Locate the cell with the specified text and output its (X, Y) center coordinate. 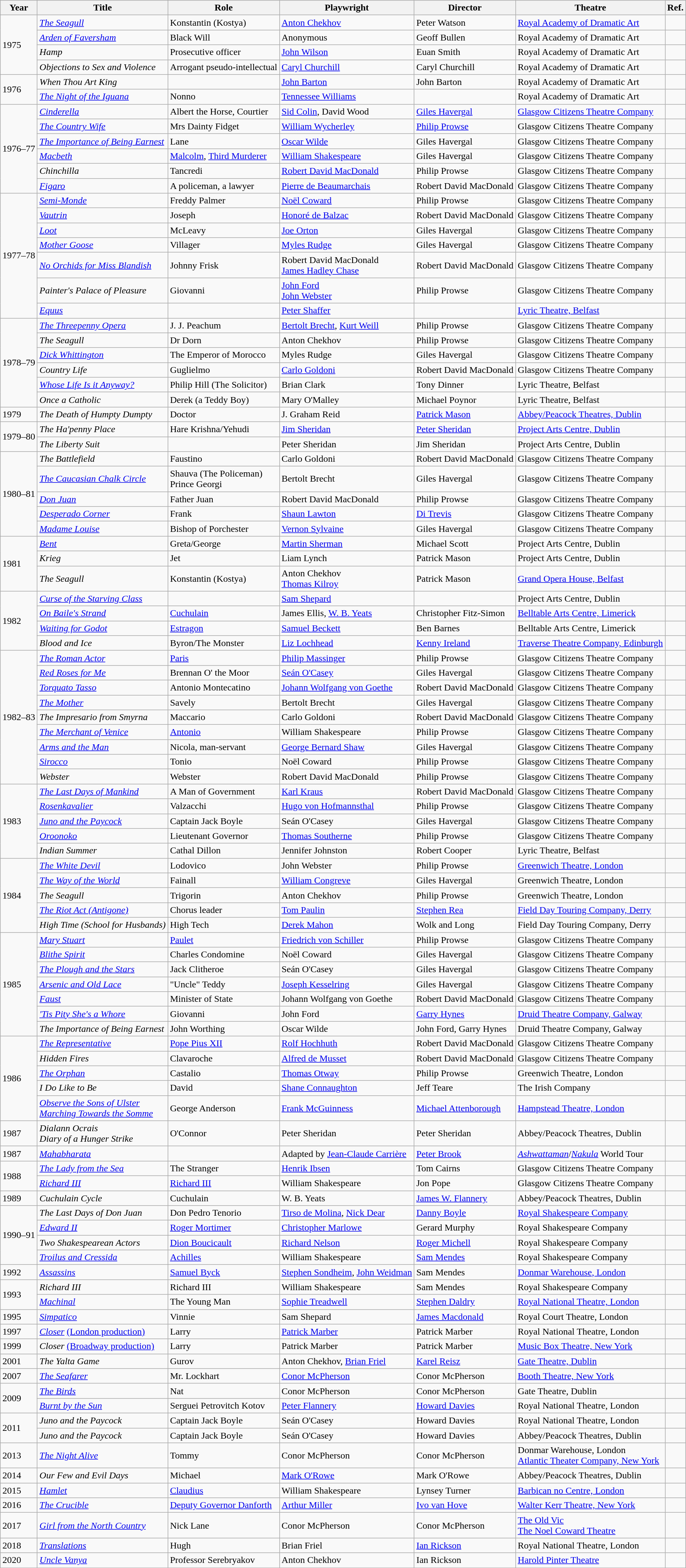
Malcolm, Third Murderer (224, 156)
Faust (103, 999)
Byron/The Monster (224, 643)
Sophie Treadwell (347, 1302)
A policeman, a lawyer (224, 186)
High Time (School for Husbands) (103, 925)
Tirso de Molina, Nick Dear (347, 1213)
Closer (London production) (103, 1331)
The Orphan (103, 1073)
Tom Cairns (465, 1168)
Theatre (591, 8)
The Stranger (224, 1168)
Thomas Otway (347, 1073)
Vernon Sylvaine (347, 529)
Playwright (347, 8)
No Orchids for Miss Blandish (103, 265)
Estragon (224, 628)
Vautrin (103, 215)
2014 (19, 1476)
Joseph Kesselring (347, 984)
1975 (19, 45)
Bertolt Brecht, Kurt Weill (347, 325)
The Battlefield (103, 459)
'Tis Pity She's a Whore (103, 1014)
Objections to Sex and Violence (103, 67)
The Liberty Suit (103, 444)
Stephen Daldry (465, 1302)
The Death of Humpty Dumpty (103, 414)
Hare Krishna/Yehudi (224, 429)
Semi-Monde (103, 201)
Peter Shaffer (347, 311)
Hampstead Theatre, London (591, 1108)
Faustino (224, 459)
2011 (19, 1428)
Gerard Murphy (465, 1228)
Jeff Teare (465, 1088)
Doctor (224, 414)
Ref. (675, 8)
2020 (19, 1560)
1989 (19, 1198)
Dialann Ocrais Diary of a Hunger Strike (103, 1133)
Philip Massinger (347, 658)
A Man of Government (224, 791)
John Ford, Garry Hynes (465, 1029)
2009 (19, 1398)
Harold Pinter Theatre (591, 1560)
Burnt by the Sun (103, 1406)
Ashwattaman/Nakula World Tour (591, 1153)
High Tech (224, 925)
2015 (19, 1490)
Waiting for Godot (103, 628)
Freddy Palmer (224, 201)
Michael Scott (465, 544)
1976–77 (19, 148)
Chinchilla (103, 171)
Paulet (224, 939)
John Webster (347, 865)
Savely (224, 703)
1976 (19, 89)
Curse of the Starving Class (103, 599)
Castalio (224, 1073)
The Irish Company (591, 1088)
Don Pedro Tenorio (224, 1213)
Lynsey Turner (465, 1490)
Dr Dorn (224, 340)
George Bernard Shaw (347, 747)
Karel Reisz (465, 1361)
Di Trevis (465, 514)
Hidden Fires (103, 1058)
Donmar Warehouse, LondonAtlantic Theater Company, New York (591, 1456)
Arsenic and Old Lace (103, 984)
Brian Clark (347, 385)
1984 (19, 895)
Alfred de Musset (347, 1058)
1988 (19, 1176)
Music Box Theatre, New York (591, 1346)
Girl from the North Country (103, 1525)
Serguei Petrovitch Kotov (224, 1406)
The Night of the Iguana (103, 97)
Garry Hynes (465, 1014)
Dick Whittington (103, 355)
Tancredi (224, 171)
1982–83 (19, 717)
1983 (19, 821)
Don Juan (103, 499)
Valzacchi (224, 806)
Peter Watson (465, 23)
Jet (224, 558)
Year (19, 8)
Lieutenant Governor (224, 836)
Donmar Warehouse, London (591, 1272)
Jennifer Johnston (347, 851)
Troilus and Cressida (103, 1257)
Kenny Ireland (465, 643)
Anton Chekhov, Brian Friel (347, 1361)
Ivo van Hove (465, 1505)
Figaro (103, 186)
Tennessee Williams (347, 97)
Assassins (103, 1272)
The Old VicThe Noel Coward Theatre (591, 1525)
Antonio Montecatino (224, 687)
Albert the Horse, Courtier (224, 111)
Derek (a Teddy Boy) (224, 399)
Blood and Ice (103, 643)
Indian Summer (103, 851)
1979–80 (19, 436)
Brennan O' the Moor (224, 673)
The Birds (103, 1391)
Anton Chekhov Thomas Kilroy (347, 578)
Brian Friel (347, 1545)
Vinnie (224, 1317)
Peter Flannery (347, 1406)
Mother Goose (103, 245)
Antonio (224, 732)
Director (465, 8)
The Ha'penny Place (103, 429)
"Uncle" Teddy (224, 984)
The Caucasian Chalk Circle (103, 479)
Arms and the Man (103, 747)
Walter Kerr Theatre, New York (591, 1505)
The Way of the World (103, 880)
Achilles (224, 1257)
Johnny Frisk (224, 265)
2001 (19, 1361)
Karl Kraus (347, 791)
Cinderella (103, 111)
1995 (19, 1317)
The Merchant of Venice (103, 732)
1977–78 (19, 256)
Tony Dinner (465, 385)
Charles Condomine (224, 955)
The Last Days of Don Juan (103, 1213)
The Night Alive (103, 1456)
Two Shakespearean Actors (103, 1243)
1982 (19, 621)
Desperado Corner (103, 514)
Mr. Lockhart (224, 1376)
Nonno (224, 97)
Henrik Ibsen (347, 1168)
Hugh (224, 1545)
W. B. Yeats (347, 1198)
Professor Serebryakov (224, 1560)
Royal Court Theatre, London (591, 1317)
1981 (19, 563)
The Representative (103, 1044)
Robert David MacDonald James Hadley Chase (347, 265)
Robert Cooper (465, 851)
Prosecutive officer (224, 52)
2007 (19, 1376)
When Thou Art King (103, 82)
1990–91 (19, 1235)
The Threepenny Opera (103, 325)
Krieg (103, 558)
Gurov (224, 1361)
Country Life (103, 370)
Claudius (224, 1490)
Ben Barnes (465, 628)
Red Roses for Me (103, 673)
James Ellis, W. B. Yeats (347, 613)
Edward II (103, 1228)
Fainall (224, 880)
Dion Boucicault (224, 1243)
Greta/George (224, 544)
1997 (19, 1331)
Sirocco (103, 762)
Barbican no Centre, London (591, 1490)
Simpatico (103, 1317)
Deputy Governor Danforth (224, 1505)
I Do Like to Be (103, 1088)
Danny Boyle (465, 1213)
Liz Lochhead (347, 643)
David (224, 1088)
The Emperor of Morocco (224, 355)
Bent (103, 544)
James Macdonald (465, 1317)
Hamp (103, 52)
Michael Poynor (465, 399)
Role (224, 8)
On Baile's Strand (103, 613)
Whose Life Is it Anyway? (103, 385)
Booth Theatre, New York (591, 1376)
William Congreve (347, 880)
Joseph (224, 215)
Roger Mortimer (224, 1228)
Wolk and Long (465, 925)
Our Few and Evil Days (103, 1476)
Christopher Fitz-Simon (465, 613)
William Wycherley (347, 126)
McLeavy (224, 230)
Sid Colin, David Wood (347, 111)
Madame Louise (103, 529)
Lodovico (224, 865)
Roger Michell (465, 1243)
1985 (19, 984)
1979 (19, 414)
2013 (19, 1456)
J. Graham Reid (347, 414)
John Ford (347, 1014)
Friedrich von Schiller (347, 939)
Lane (224, 141)
Father Juan (224, 499)
The Roman Actor (103, 658)
George Anderson (224, 1108)
Equus (103, 311)
Blithe Spirit (103, 955)
Peter Brook (465, 1153)
The Seafarer (103, 1376)
Stephen Rea (465, 910)
Rosenkavalier (103, 806)
Michael (224, 1476)
Tom Paulin (347, 910)
The Yalta Game (103, 1361)
Jon Pope (465, 1183)
The Last Days of Mankind (103, 791)
Translations (103, 1545)
1978–79 (19, 362)
Christopher Marlowe (347, 1228)
Pope Pius XII (224, 1044)
1986 (19, 1079)
Geoff Bullen (465, 37)
The Country Wife (103, 126)
Nick Lane (224, 1525)
Euan Smith (465, 52)
Chorus leader (224, 910)
Arrogant pseudo-intellectual (224, 67)
Jack Clitheroe (224, 969)
Martin Sherman (347, 544)
Oroonoko (103, 836)
Mary O'Malley (347, 399)
Samuel Byck (224, 1272)
Honoré de Balzac (347, 215)
Mrs Dainty Fidget (224, 126)
The White Devil (103, 865)
Minister of State (224, 999)
The Riot Act (Antigone) (103, 910)
Torquato Tasso (103, 687)
Painter's Palace of Pleasure (103, 291)
Once a Catholic (103, 399)
Observe the Sons of Ulster Marching Towards the Somme (103, 1108)
J. J. Peachum (224, 325)
1999 (19, 1346)
Pierre de Beaumarchais (347, 186)
Macbeth (103, 156)
1993 (19, 1294)
2016 (19, 1505)
Philip Hill (The Solicitor) (224, 385)
Rolf Hochhuth (347, 1044)
Bishop of Porchester (224, 529)
Clavaroche (224, 1058)
Hugo von Hofmannsthal (347, 806)
Frank (224, 514)
Machinal (103, 1302)
Mary Stuart (103, 939)
Tommy (224, 1456)
The Plough and the Stars (103, 969)
Traverse Theatre Company, Edinburgh (591, 643)
Cathal Dillon (224, 851)
Mahabharata (103, 1153)
The Young Man (224, 1302)
Frank McGuinness (347, 1108)
John Wilson (347, 52)
Tonio (224, 762)
Title (103, 8)
Villager (224, 245)
Trigorin (224, 895)
Loot (103, 230)
2018 (19, 1545)
Shaun Lawton (347, 514)
Cuchulain Cycle (103, 1198)
Uncle Vanya (103, 1560)
Arthur Miller (347, 1505)
Paris (224, 658)
Shane Connaughton (347, 1088)
John Ford John Webster (347, 291)
Samuel Beckett (347, 628)
Nat (224, 1391)
The Lady from the Sea (103, 1168)
John Worthing (224, 1029)
Joe Orton (347, 230)
Maccario (224, 717)
Hamlet (103, 1490)
James W. Flannery (465, 1198)
The Mother (103, 703)
Michael Attenborough (465, 1108)
Closer (Broadway production) (103, 1346)
Richard Nelson (347, 1243)
Black Will (224, 37)
Thomas Southerne (347, 836)
Nicola, man-servant (224, 747)
Liam Lynch (347, 558)
Derek Mahon (347, 925)
The Impresario from Smyrna (103, 717)
Anonymous (347, 37)
Shauva (The Policeman) Prince Georgi (224, 479)
1992 (19, 1272)
1980–81 (19, 494)
Stephen Sondheim, John Weidman (347, 1272)
O'Connor (224, 1133)
Adapted by Jean-Claude Carrière (347, 1153)
Guglielmo (224, 370)
Grand Opera House, Belfast (591, 578)
Arden of Faversham (103, 37)
The Crucible (103, 1505)
2017 (19, 1525)
